Detect which cell encompasses the target text, then output its [X, Y] center coordinate. 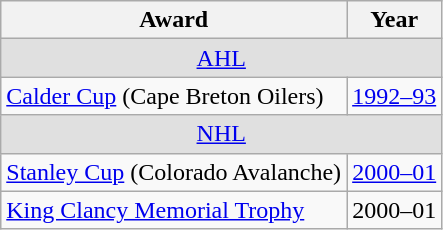
AHL [222, 58]
Award [174, 20]
1992–93 [394, 96]
Year [394, 20]
King Clancy Memorial Trophy [174, 210]
Calder Cup (Cape Breton Oilers) [174, 96]
NHL [222, 134]
Stanley Cup (Colorado Avalanche) [174, 172]
